Identify which cell holds the provided text, then report its (X, Y) central coordinate. 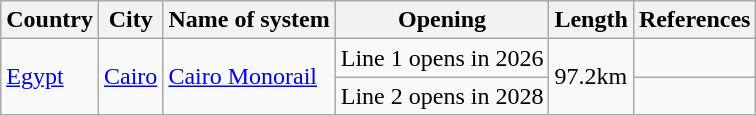
Name of system (249, 20)
Cairo Monorail (249, 77)
Country (50, 20)
97.2km (591, 77)
Opening (442, 20)
Length (591, 20)
Line 1 opens in 2026 (442, 58)
Cairo (130, 77)
City (130, 20)
Line 2 opens in 2028 (442, 96)
Egypt (50, 77)
References (694, 20)
